Search for the cell housing the specified text and yield its (x, y) center coordinate. 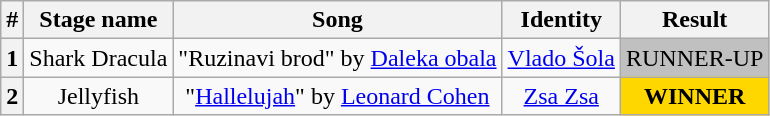
Stage name (98, 20)
Vlado Šola (561, 58)
1 (12, 58)
2 (12, 96)
Result (694, 20)
"Hallelujah" by Leonard Cohen (338, 96)
RUNNER-UP (694, 58)
Song (338, 20)
Shark Dracula (98, 58)
Identity (561, 20)
"Ruzinavi brod" by Daleka obala (338, 58)
WINNER (694, 96)
Jellyfish (98, 96)
# (12, 20)
Zsa Zsa (561, 96)
